Locate the cell with the specified text and output its [X, Y] center coordinate. 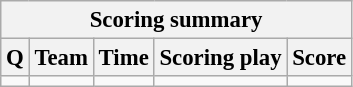
Time [124, 58]
Score [320, 58]
Team [61, 58]
Q [15, 58]
Scoring play [220, 58]
Scoring summary [176, 20]
